Provide the [x, y] coordinate of the cell's center where the given text is located.  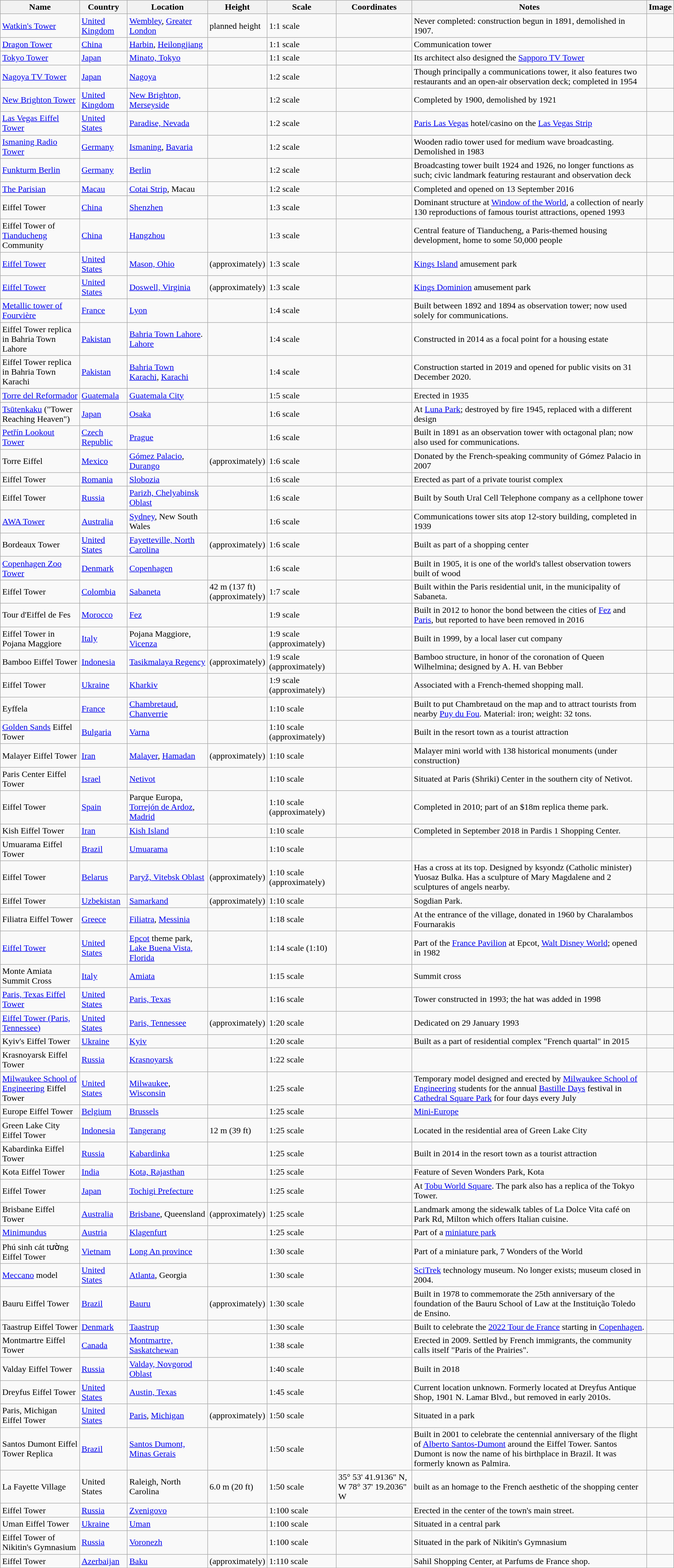
Cotai Strip, Macau [168, 189]
Situated in the park of Nikitin's Gymnasium [529, 1542]
Built in the resort town as a tourist attraction [529, 732]
Location [168, 7]
Bauru Eiffel Tower [40, 1303]
Coordinates [374, 7]
Paris, Texas Eiffel Tower [40, 999]
Sogdian Park. [529, 901]
Communications tower sits atop 12-story building, completed in 1939 [529, 521]
1:110 scale [302, 1561]
Zvenigovo [168, 1510]
Azerbaijan [104, 1561]
Scale [302, 7]
Guatemala [104, 396]
Colombia [104, 592]
1:9 scale [302, 615]
Built in 1905, it is one of the world's tallest observation towers built of wood [529, 568]
Current location unknown. Formerly located at Dreyfus Antique Shop, 1901 N. Lamar Blvd., but removed in early 2010s. [529, 1392]
Eiffel Tower (Paris, Tennessee) [40, 1023]
Watkin's Tower [40, 26]
Uzbekistan [104, 901]
35° 53' 41.9136" N, W 78° 37' 19.2036" W [374, 1487]
Built in 1891 as an observation tower with octagonal plan; now also used for communications. [529, 438]
Copenhagen Zoo Tower [40, 568]
Romania [104, 479]
Tangerang [168, 1130]
At the entrance of the village, donated in 1960 by Charalambos Fournarakis [529, 919]
Baku [168, 1561]
Las Vegas Eiffel Tower [40, 123]
Montmartre, Saskatchewan [168, 1345]
Hangzhou [168, 235]
Taastrup Eiffel Tower [40, 1327]
Tower constructed in 1993; the hat was added in 1998 [529, 999]
Notes [529, 7]
1:40 scale [302, 1369]
1:7 scale [302, 592]
Has a cross at its top. Designed by ksyondz (Catholic minister) Yuosaz Bulka. Has a sculpture of Mary Magdalene and 2 sculptures of angels nearby. [529, 877]
42 m (137 ft)(approximately) [237, 592]
Harbin, Heilongjiang [168, 44]
Prague [168, 438]
Communication tower [529, 44]
Height [237, 7]
Europe Eiffel Tower [40, 1112]
Chambretaud, Chanverrie [168, 709]
India [104, 1172]
Tour d'Eiffel de Fes [40, 615]
Built in 2012 to honor the bond between the cities of Fez and Paris, but reported to have been removed in 2016 [529, 615]
AWA Tower [40, 521]
Located in the residential area of Green Lake City [529, 1130]
1:18 scale [302, 919]
Dedicated on 29 January 1993 [529, 1023]
12 m (39 ft) [237, 1130]
Kings Dominion amusement park [529, 287]
Paris, Texas [168, 999]
Broadcasting tower built 1924 and 1926, no longer functions as such; civic landmark featuring restaurant and observation deck [529, 170]
Kings Island amusement park [529, 263]
Lyon [168, 311]
Never completed: construction begun in 1891, demolished in 1907. [529, 26]
Bamboo Eiffel Tower [40, 662]
Atlanta, Georgia [168, 1275]
Built as a part of residential complex "French quartal" in 2015 [529, 1041]
Slobozia [168, 479]
Doswell, Virginia [168, 287]
Long An province [168, 1252]
La Fayette Village [40, 1487]
Ismaning Radio Tower [40, 147]
Bulgaria [104, 732]
Sahil Shopping Center, at Parfums de France shop. [529, 1561]
Umuarama Eiffel Tower [40, 849]
Malayer mini world with 138 historical monuments (under construction) [529, 756]
Country [104, 7]
Paris, Tennessee [168, 1023]
1:38 scale [302, 1345]
Central feature of Tianducheng, a Paris-themed housing development, home to some 50,000 people [529, 235]
Monte Amiata Summit Cross [40, 976]
Bamboo structure, in honor of the coronation of Queen Wilhelmina; designed by A. H. van Bebber [529, 662]
Bauru [168, 1303]
Tasikmalaya Regency [168, 662]
Nagoya [168, 76]
SciTrek technology museum. No longer exists; museum closed in 2004. [529, 1275]
Dreyfus Eiffel Tower [40, 1392]
1:14 scale (1:10) [302, 948]
planned height [237, 26]
Canada [104, 1345]
Paris, Michigan [168, 1416]
Torre Eiffel [40, 461]
Completed by 1900, demolished by 1921 [529, 100]
Brisbane Eiffel Tower [40, 1214]
Green Lake City Eiffel Tower [40, 1130]
Built in 1978 to commemorate the 25th anniversary of the foundation of the Bauru School of Law at the Instituição Toledo de Ensino. [529, 1303]
Umuarama [168, 849]
Image [660, 7]
Kota, Rajasthan [168, 1172]
At Tobu World Square. The park also has a replica of the Tokyo Tower. [529, 1190]
Dominant structure at Window of the World, a collection of nearly 130 reproductions of famous tourist attractions, opened 1993 [529, 207]
Paris Las Vegas hotel/casino on the Las Vegas Strip [529, 123]
Epcot theme park, Lake Buena Vista, Florida [168, 948]
Uman Eiffel Tower [40, 1524]
Situated at Paris (Shriki) Center in the southern city of Netivot. [529, 779]
Golden Sands Eiffel Tower [40, 732]
Constructed in 2014 as a focal point for a housing estate [529, 339]
Eiffel Tower of Tianducheng Community [40, 235]
Krasnoyarsk [168, 1060]
Meccano model [40, 1275]
Krasnoyarsk Eiffel Tower [40, 1060]
Completed in September 2018 in Pardis 1 Shopping Center. [529, 831]
Tokyo Tower [40, 58]
Tsūtenkaku ("Tower Reaching Heaven") [40, 414]
New Brighton, Merseyside [168, 100]
Belarus [104, 877]
Pojana Maggiore, Vicenza [168, 638]
At Luna Park; destroyed by fire 1945, replaced with a different design [529, 414]
Kyiv's Eiffel Tower [40, 1041]
Wembley, Greater London [168, 26]
Eiffel Tower in Pojana Maggiore [40, 638]
Guatemala City [168, 396]
Kabardinka Eiffel Tower [40, 1154]
Nagoya TV Tower [40, 76]
Spain [104, 807]
New Brighton Tower [40, 100]
Name [40, 7]
Paradise, Nevada [168, 123]
Built in 2018 [529, 1369]
Kabardinka [168, 1154]
1:16 scale [302, 999]
Built by South Ural Cell Telephone company as a cellphone tower [529, 498]
Voronezh [168, 1542]
Part of a miniature park [529, 1233]
1:5 scale [302, 396]
Landmark among the sidewalk tables of La Dolce Vita café on Park Rd, Milton which offers Italian cuisine. [529, 1214]
Built to celebrate the 2022 Tour de France starting in Copenhagen. [529, 1327]
Summit cross [529, 976]
Eiffel Tower replica in Bahria Town Karachi [40, 372]
Eyffela [40, 709]
Erected in 1935 [529, 396]
Minato, Tokyo [168, 58]
Eiffel Tower replica in Bahria Town Lahore [40, 339]
Kota Eiffel Tower [40, 1172]
1:15 scale [302, 976]
Mexico [104, 461]
Paris Center Eiffel Tower [40, 779]
Erected in 2009. Settled by French immigrants, the community calls itself "Paris of the Prairies". [529, 1345]
Milwaukee School of Engineering Eiffel Tower [40, 1088]
Montmartre Eiffel Tower [40, 1345]
Built as part of a shopping center [529, 545]
Construction started in 2019 and opened for public visits on 31 December 2020. [529, 372]
Feature of Seven Wonders Park, Kota [529, 1172]
Funkturm Berlin [40, 170]
Built between 1892 and 1894 as observation tower; now used solely for communications. [529, 311]
Kharkiv [168, 685]
Austin, Texas [168, 1392]
Kyiv [168, 1041]
Taastrup [168, 1327]
The Parisian [40, 189]
Netivot [168, 779]
Valday, Novgorod Oblast [168, 1369]
Valday Eiffel Tower [40, 1369]
Copenhagen [168, 568]
Morocco [104, 615]
Bahria Town Karachi, Karachi [168, 372]
6.0 m (20 ft) [237, 1487]
Belgium [104, 1112]
Gómez Palacio, Durango [168, 461]
Its architect also designed the Sapporo TV Tower [529, 58]
Osaka [168, 414]
Parque Europa, Torrejón de Ardoz, Madrid [168, 807]
Fayetteville, North Carolina [168, 545]
Raleigh, North Carolina [168, 1487]
Fez [168, 615]
Metallic tower of Fourvière [40, 311]
Eiffel Tower of Nikitin's Gymnasium [40, 1542]
Minimundus [40, 1233]
Wooden radio tower used for medium wave broadcasting. Demolished in 1983 [529, 147]
Vietnam [104, 1252]
Tochigi Prefecture [168, 1190]
Varna [168, 732]
Situated in a central park [529, 1524]
Malayer Eiffel Tower [40, 756]
Filiatra, Messinia [168, 919]
Paris, Michigan Eiffel Tower [40, 1416]
Bordeaux Tower [40, 545]
Parizh, Chelyabinsk Oblast [168, 498]
Completed in 2010; part of an $18m replica theme park. [529, 807]
Filiatra Eiffel Tower [40, 919]
Dragon Tower [40, 44]
Austria [104, 1233]
Associated with a French-themed shopping mall. [529, 685]
Petřín Lookout Tower [40, 438]
Mini-Europe [529, 1112]
Brisbane, Queensland [168, 1214]
Built in 2014 in the resort town as a tourist attraction [529, 1154]
Situated in a park [529, 1416]
Klagenfurt [168, 1233]
Built within the Paris residential unit, in the municipality of Sabaneta. [529, 592]
Phú sinh cát tường Eiffel Tower [40, 1252]
Donated by the French-speaking community of Gómez Palacio in 2007 [529, 461]
Bahria Town Lahore. Lahore [168, 339]
Torre del Reformador [40, 396]
Part of a miniature park, 7 Wonders of the World [529, 1252]
Shenzhen [168, 207]
Greece [104, 919]
Paryž, Vitebsk Oblast [168, 877]
Erected as part of a private tourist complex [529, 479]
Ismaning, Bavaria [168, 147]
Israel [104, 779]
Berlin [168, 170]
Though principally a communications tower, it also features two restaurants and an open-air observation deck; completed in 1954 [529, 76]
Czech Republic [104, 438]
Mason, Ohio [168, 263]
Built in 1999, by a local laser cut company [529, 638]
Amiata [168, 976]
Milwaukee, Wisconsin [168, 1088]
Sydney, New South Wales [168, 521]
Sabaneta [168, 592]
built as an homage to the French aesthetic of the shopping center [529, 1487]
Erected in the center of the town's main street. [529, 1510]
Samarkand [168, 901]
Kish Eiffel Tower [40, 831]
Brussels [168, 1112]
1:22 scale [302, 1060]
Completed and opened on 13 September 2016 [529, 189]
1:45 scale [302, 1392]
Malayer, Hamadan [168, 756]
Macau [104, 189]
Santos Dumont Eiffel Tower Replica [40, 1449]
Part of the France Pavilion at Epcot, Walt Disney World; opened in 1982 [529, 948]
Uman [168, 1524]
Built to put Chambretaud on the map and to attract tourists from nearby Puy du Fou. Material: iron; weight: 32 tons. [529, 709]
Kish Island [168, 831]
Santos Dumont, Minas Gerais [168, 1449]
